From the cell containing the given text, extract its center point as (x, y) coordinate. 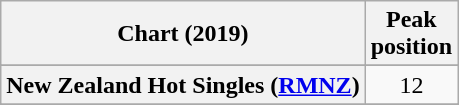
New Zealand Hot Singles (RMNZ) (183, 85)
12 (411, 85)
Chart (2019) (183, 34)
Peakposition (411, 34)
